Capture the cell that displays the provided text and extract its [X, Y] central coordinate. 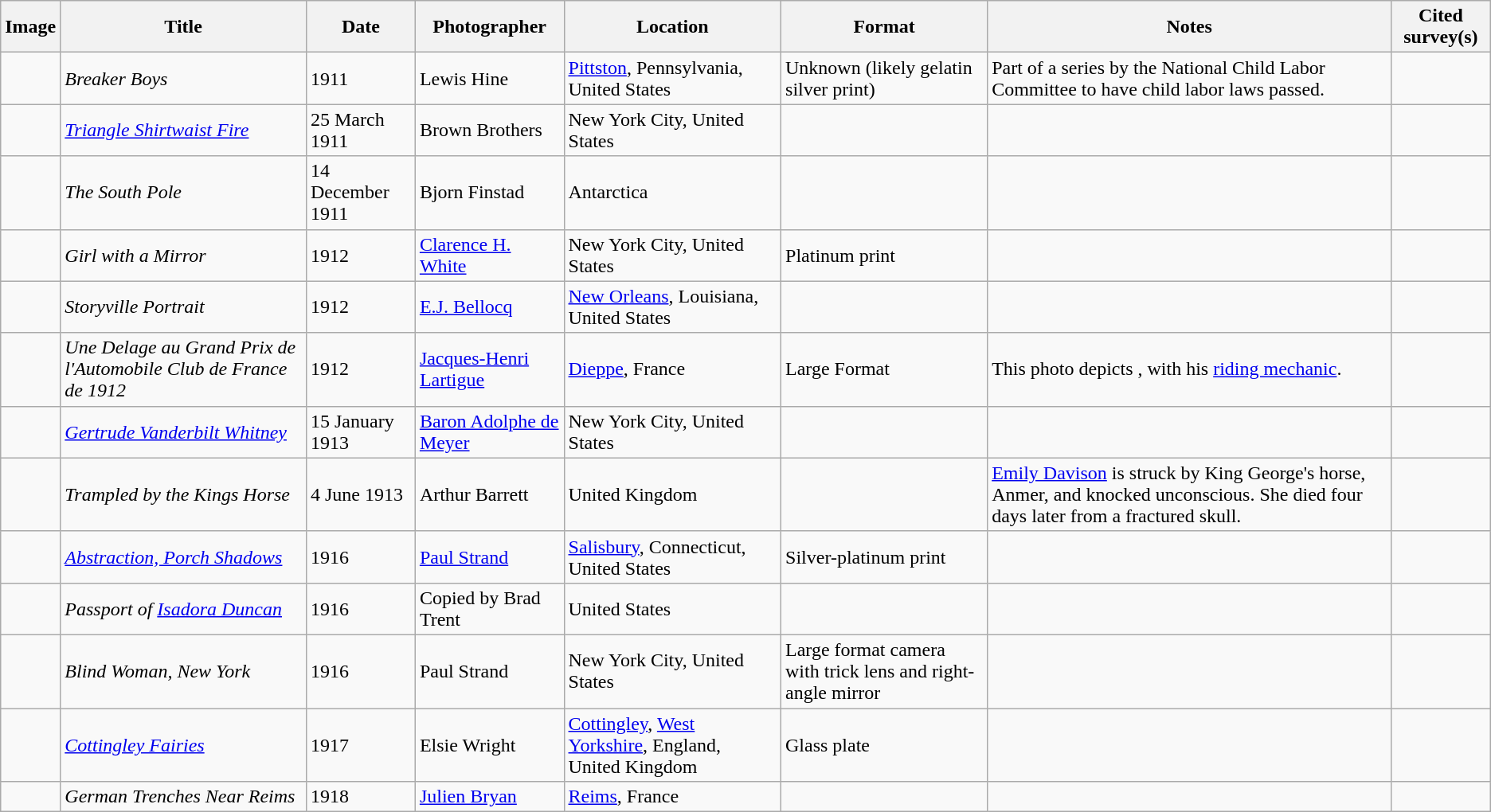
German Trenches Near Reims [183, 797]
Image [30, 27]
1911 [360, 78]
Storyville Portrait [183, 307]
Brown Brothers [489, 131]
Silver-platinum print [884, 557]
25 March 1911 [360, 131]
Title [183, 27]
Passport of Isadora Duncan [183, 608]
Large Format [884, 369]
Cottingley Fairies [183, 745]
Elsie Wright [489, 745]
Notes [1190, 27]
Bjorn Finstad [489, 193]
Pittston, Pennsylvania, United States [672, 78]
1918 [360, 797]
14 December 1911 [360, 193]
Trampled by the Kings Horse [183, 494]
Cited survey(s) [1442, 27]
15 January 1913 [360, 431]
Unknown (likely gelatin silver print) [884, 78]
Emily Davison is struck by King George's horse, Anmer, and knocked unconscious. She died four days later from a fractured skull. [1190, 494]
Clarence H. White [489, 255]
Format [884, 27]
Copied by Brad Trent [489, 608]
1917 [360, 745]
The South Pole [183, 193]
Girl with a Mirror [183, 255]
Arthur Barrett [489, 494]
E.J. Bellocq [489, 307]
New Orleans, Louisiana, United States [672, 307]
Jacques-Henri Lartigue [489, 369]
Location [672, 27]
United Kingdom [672, 494]
4 June 1913 [360, 494]
Julien Bryan [489, 797]
Triangle Shirtwaist Fire [183, 131]
Part of a series by the National Child Labor Committee to have child labor laws passed. [1190, 78]
Gertrude Vanderbilt Whitney [183, 431]
Date [360, 27]
Abstraction, Porch Shadows [183, 557]
Reims, France [672, 797]
Breaker Boys [183, 78]
United States [672, 608]
Dieppe, France [672, 369]
Large format camera with trick lens and right-angle mirror [884, 671]
Blind Woman, New York [183, 671]
Antarctica [672, 193]
Platinum print [884, 255]
Salisbury, Connecticut, United States [672, 557]
Baron Adolphe de Meyer [489, 431]
Une Delage au Grand Prix de l'Automobile Club de France de 1912 [183, 369]
Lewis Hine [489, 78]
Cottingley, West Yorkshire, England, United Kingdom [672, 745]
This photo depicts , with his riding mechanic. [1190, 369]
Photographer [489, 27]
Glass plate [884, 745]
